Locate the cell with the specified text and output its [X, Y] center coordinate. 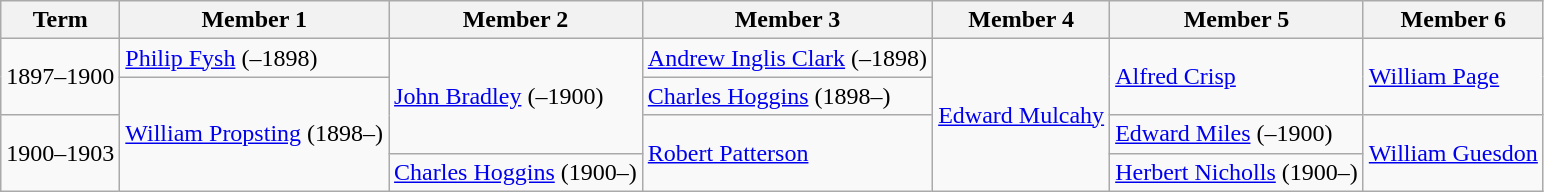
Member 2 [516, 20]
Member 5 [1237, 20]
Alfred Crisp [1237, 77]
Edward Miles (–1900) [1237, 134]
Robert Patterson [787, 153]
Andrew Inglis Clark (–1898) [787, 58]
John Bradley (–1900) [516, 96]
Term [60, 20]
1900–1903 [60, 153]
Charles Hoggins (1898–) [787, 96]
Member 6 [1453, 20]
Member 4 [1022, 20]
Member 3 [787, 20]
William Propsting (1898–) [254, 134]
William Page [1453, 77]
Edward Mulcahy [1022, 115]
Member 1 [254, 20]
Philip Fysh (–1898) [254, 58]
1897–1900 [60, 77]
Charles Hoggins (1900–) [516, 172]
Herbert Nicholls (1900–) [1237, 172]
William Guesdon [1453, 153]
